Locate the cell with the specified text and output its (x, y) center coordinate. 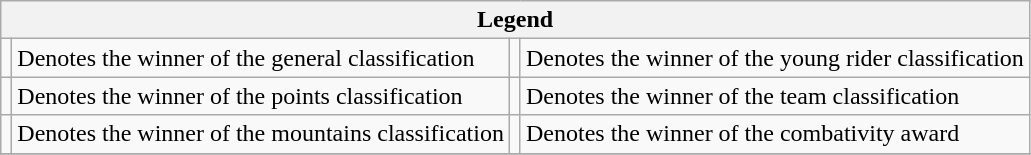
Denotes the winner of the team classification (774, 96)
Denotes the winner of the general classification (261, 58)
Denotes the winner of the mountains classification (261, 134)
Denotes the winner of the young rider classification (774, 58)
Legend (516, 20)
Denotes the winner of the combativity award (774, 134)
Denotes the winner of the points classification (261, 96)
